Identify which cell holds the provided text, then report its [X, Y] central coordinate. 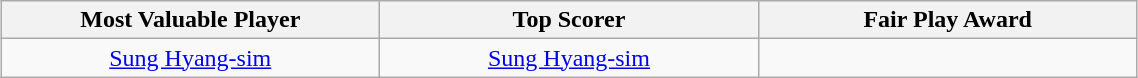
Fair Play Award [948, 20]
Most Valuable Player [190, 20]
Top Scorer [570, 20]
